Locate the cell with the specified text and output its [X, Y] center coordinate. 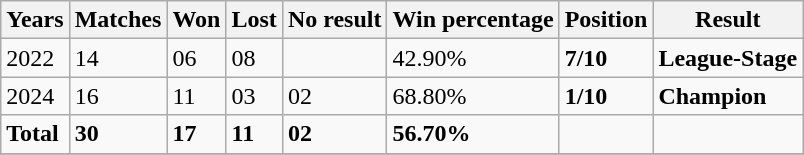
30 [118, 134]
06 [196, 58]
68.80% [473, 96]
Result [728, 20]
56.70% [473, 134]
1/10 [606, 96]
42.90% [473, 58]
Matches [118, 20]
No result [334, 20]
Won [196, 20]
Champion [728, 96]
Years [35, 20]
Total [35, 134]
03 [254, 96]
7/10 [606, 58]
Lost [254, 20]
14 [118, 58]
2024 [35, 96]
Win percentage [473, 20]
Position [606, 20]
2022 [35, 58]
17 [196, 134]
League-Stage [728, 58]
16 [118, 96]
08 [254, 58]
